Capture the cell that displays the provided text and extract its [x, y] central coordinate. 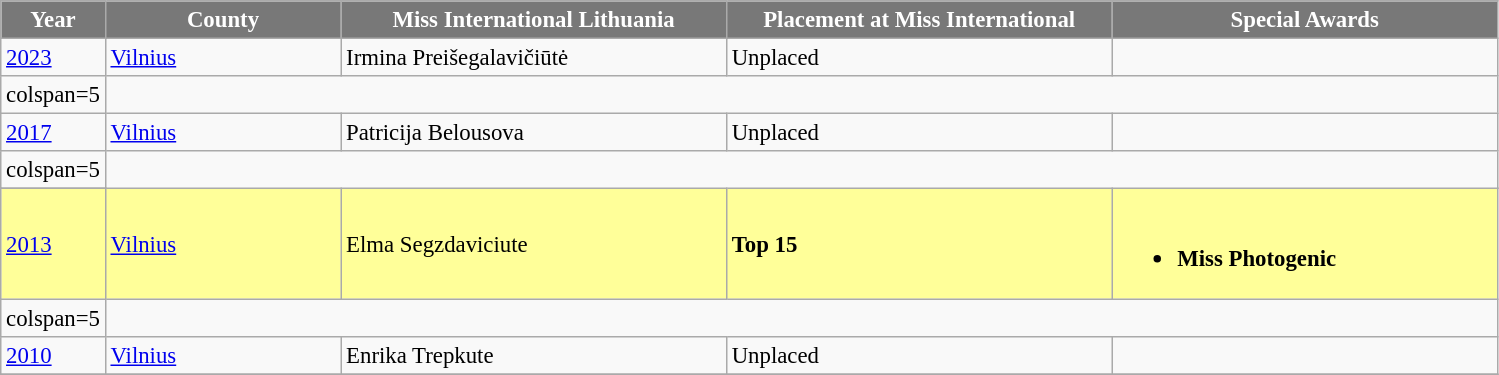
Elma Segzdaviciute [534, 244]
Miss International Lithuania [534, 20]
Patricija Belousova [534, 133]
Year [53, 20]
2023 [53, 58]
2013 [53, 244]
Placement at Miss International [919, 20]
Miss Photogenic [1305, 244]
County [223, 20]
2017 [53, 133]
Irmina Preišegalavičiūtė [534, 58]
Top 15 [919, 244]
Enrika Trepkute [534, 356]
2010 [53, 356]
Special Awards [1305, 20]
